Extract the [x, y] coordinate from the center of the cell holding the provided text.  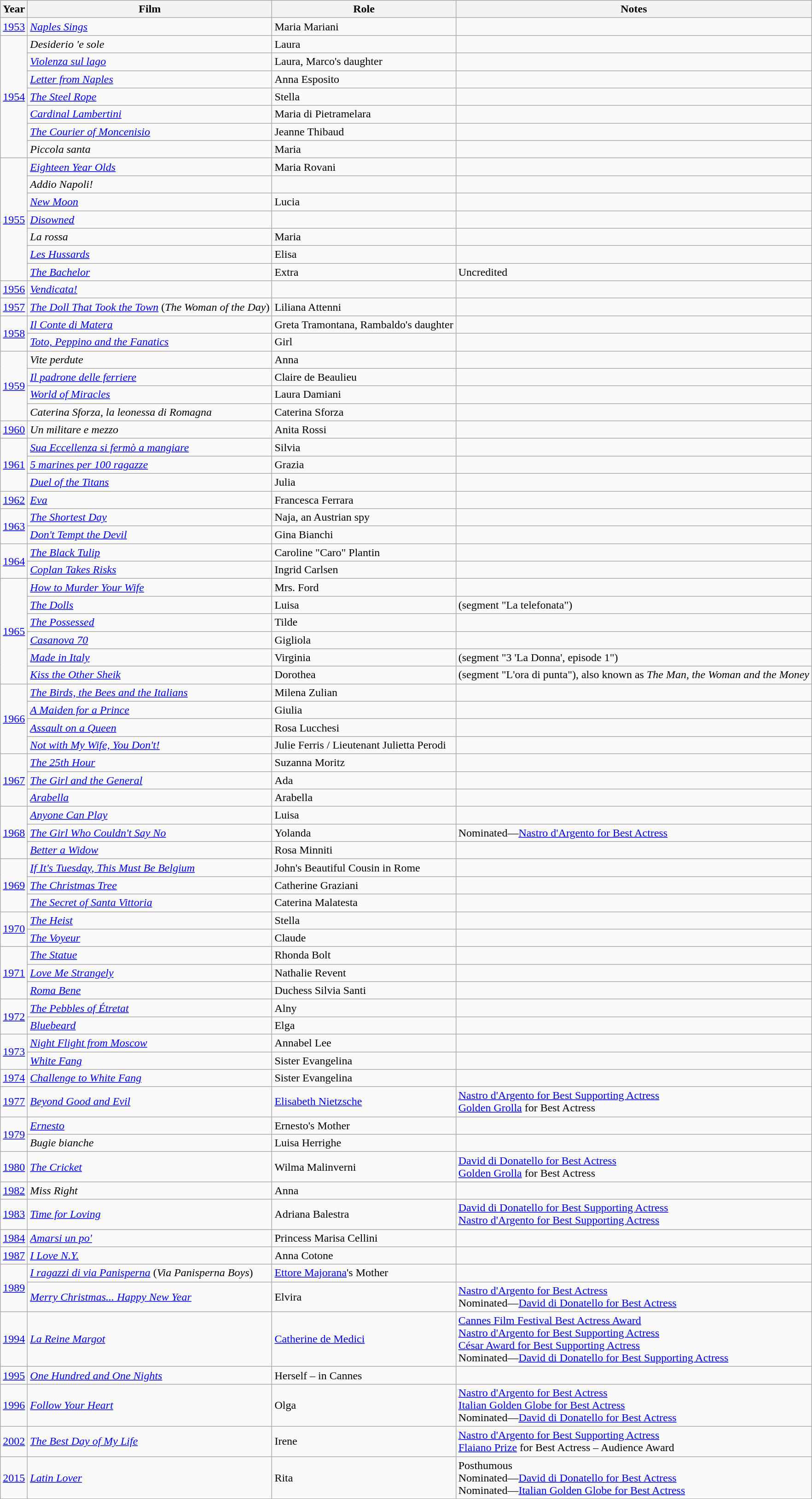
Virginia [364, 657]
Grazia [364, 465]
Laura, Marco's daughter [364, 62]
Ettore Majorana's Mother [364, 1273]
(segment "L'ora di punta"), also known as The Man, the Woman and the Money [633, 675]
2002 [14, 1441]
1962 [14, 500]
Don't Tempt the Devil [150, 535]
(segment "La telefonata") [633, 605]
The Statue [150, 955]
Ada [364, 780]
1995 [14, 1375]
The Steel Rope [150, 97]
Challenge to White Fang [150, 1078]
1973 [14, 1052]
Rosa Minniti [364, 850]
Uncredited [633, 272]
David di Donatello for Best ActressGolden Grolla for Best Actress [633, 1167]
Gigliola [364, 640]
Caroline "Caro" Plantin [364, 552]
The Christmas Tree [150, 885]
Alny [364, 1008]
1954 [14, 97]
Francesca Ferrara [364, 500]
Piccola santa [150, 149]
Il Conte di Matera [150, 325]
Ernesto's Mother [364, 1126]
Year [14, 9]
1969 [14, 885]
Nastro d'Argento for Best Supporting ActressFlaiano Prize for Best Actress – Audience Award [633, 1441]
Anna Cotone [364, 1255]
La rossa [150, 237]
White Fang [150, 1060]
Wilma Malinverni [364, 1167]
1987 [14, 1255]
Claire de Beaulieu [364, 377]
Better a Widow [150, 850]
Elisabeth Nietzsche [364, 1102]
Suzanna Moritz [364, 762]
World of Miracles [150, 395]
1959 [14, 386]
5 marines per 100 ragazze [150, 465]
1955 [14, 219]
The Girl Who Couldn't Say No [150, 833]
Luisa Herrighe [364, 1143]
The Black Tulip [150, 552]
Annabel Lee [364, 1043]
Ernesto [150, 1126]
Il padrone delle ferriere [150, 377]
1996 [14, 1405]
1979 [14, 1134]
1967 [14, 780]
Anita Rossi [364, 430]
PosthumousNominated—David di Donatello for Best ActressNominated—Italian Golden Globe for Best Actress [633, 1478]
1983 [14, 1214]
Greta Tramontana, Rambaldo's daughter [364, 325]
I Love N.Y. [150, 1255]
1960 [14, 430]
The Best Day of My Life [150, 1441]
Lucia [364, 202]
John's Beautiful Cousin in Rome [364, 868]
Elvira [364, 1296]
1977 [14, 1102]
Coplan Takes Risks [150, 570]
Vite perdute [150, 360]
The Cricket [150, 1167]
The Voyeur [150, 938]
Nastro d'Argento for Best ActressItalian Golden Globe for Best ActressNominated—David di Donatello for Best Actress [633, 1405]
1989 [14, 1288]
Laura [364, 44]
Irene [364, 1441]
The Doll That Took the Town (The Woman of the Day) [150, 307]
La Reine Margot [150, 1339]
Giulia [364, 710]
1957 [14, 307]
Princess Marisa Cellini [364, 1238]
One Hundred and One Nights [150, 1375]
New Moon [150, 202]
Liliana Attenni [364, 307]
Tilde [364, 622]
The Heist [150, 920]
Bluebeard [150, 1025]
I ragazzi di via Panisperna (Via Panisperna Boys) [150, 1273]
The Bachelor [150, 272]
Film [150, 9]
A Maiden for a Prince [150, 710]
1980 [14, 1167]
Duchess Silvia Santi [364, 990]
Time for Loving [150, 1214]
The Secret of Santa Vittoria [150, 903]
The 25th Hour [150, 762]
How to Murder Your Wife [150, 587]
Miss Right [150, 1191]
Naja, an Austrian spy [364, 517]
Made in Italy [150, 657]
Beyond Good and Evil [150, 1102]
Rhonda Bolt [364, 955]
Anna Esposito [364, 79]
Vendicata! [150, 290]
Violenza sul lago [150, 62]
Nathalie Revent [364, 973]
1963 [14, 526]
1974 [14, 1078]
Elga [364, 1025]
Maria Rovani [364, 167]
Nominated—Nastro d'Argento for Best Actress [633, 833]
1956 [14, 290]
The Birds, the Bees and the Italians [150, 692]
David di Donatello for Best Supporting ActressNastro d'Argento for Best Supporting Actress [633, 1214]
Maria Mariani [364, 27]
Julie Ferris / Lieutenant Julietta Perodi [364, 745]
Catherine de Medici [364, 1339]
Not with My Wife, You Don't! [150, 745]
Gina Bianchi [364, 535]
2015 [14, 1478]
The Dolls [150, 605]
1984 [14, 1238]
Claude [364, 938]
1972 [14, 1017]
Silvia [364, 447]
Addio Napoli! [150, 184]
The Courier of Moncenisio [150, 132]
Toto, Peppino and the Fanatics [150, 342]
Bugie bianche [150, 1143]
1965 [14, 631]
Rita [364, 1478]
Role [364, 9]
Assault on a Queen [150, 727]
Ingrid Carlsen [364, 570]
1958 [14, 333]
1966 [14, 719]
Jeanne Thibaud [364, 132]
Les Hussards [150, 255]
(segment "3 'La Donna', episode 1") [633, 657]
Girl [364, 342]
Nastro d'Argento for Best ActressNominated—David di Donatello for Best Actress [633, 1296]
The Girl and the General [150, 780]
1961 [14, 465]
1964 [14, 561]
Desiderio 'e sole [150, 44]
Caterina Sforza, la leonessa di Romagna [150, 412]
Elisa [364, 255]
Caterina Malatesta [364, 903]
Rosa Lucchesi [364, 727]
Milena Zulian [364, 692]
Notes [633, 9]
Follow Your Heart [150, 1405]
Julia [364, 482]
Nastro d'Argento for Best Supporting ActressGolden Grolla for Best Actress [633, 1102]
Amarsi un po' [150, 1238]
Laura Damiani [364, 395]
Caterina Sforza [364, 412]
1971 [14, 973]
Un militare e mezzo [150, 430]
1994 [14, 1339]
Maria di Pietramelara [364, 114]
Catherine Graziani [364, 885]
The Possessed [150, 622]
Mrs. Ford [364, 587]
Yolanda [364, 833]
Naples Sings [150, 27]
Cardinal Lambertini [150, 114]
Night Flight from Moscow [150, 1043]
Latin Lover [150, 1478]
Duel of the Titans [150, 482]
Eighteen Year Olds [150, 167]
Roma Bene [150, 990]
If It's Tuesday, This Must Be Belgium [150, 868]
Adriana Balestra [364, 1214]
Extra [364, 272]
1953 [14, 27]
1982 [14, 1191]
Dorothea [364, 675]
Merry Christmas... Happy New Year [150, 1296]
1970 [14, 929]
Casanova 70 [150, 640]
Eva [150, 500]
The Pebbles of Étretat [150, 1008]
Love Me Strangely [150, 973]
Letter from Naples [150, 79]
1968 [14, 833]
Sua Eccellenza si fermò a mangiare [150, 447]
Kiss the Other Sheik [150, 675]
Anyone Can Play [150, 815]
Herself – in Cannes [364, 1375]
The Shortest Day [150, 517]
Olga [364, 1405]
Disowned [150, 220]
